From the cell containing the given text, extract its center point as (X, Y) coordinate. 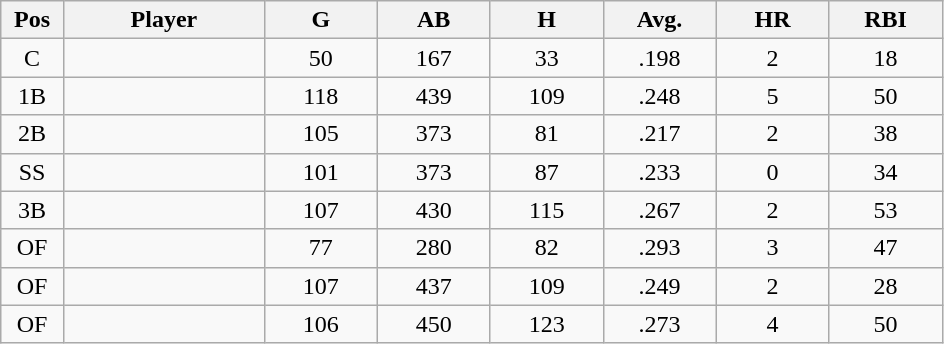
106 (320, 324)
HR (772, 20)
Avg. (660, 20)
450 (434, 324)
5 (772, 96)
Pos (32, 20)
38 (886, 134)
118 (320, 96)
280 (434, 248)
Player (164, 20)
105 (320, 134)
.217 (660, 134)
87 (546, 172)
33 (546, 58)
2B (32, 134)
167 (434, 58)
3B (32, 210)
0 (772, 172)
.293 (660, 248)
81 (546, 134)
1B (32, 96)
H (546, 20)
.249 (660, 286)
123 (546, 324)
G (320, 20)
28 (886, 286)
4 (772, 324)
430 (434, 210)
SS (32, 172)
RBI (886, 20)
439 (434, 96)
.248 (660, 96)
C (32, 58)
.233 (660, 172)
82 (546, 248)
.273 (660, 324)
3 (772, 248)
34 (886, 172)
115 (546, 210)
AB (434, 20)
18 (886, 58)
.198 (660, 58)
437 (434, 286)
53 (886, 210)
.267 (660, 210)
47 (886, 248)
101 (320, 172)
77 (320, 248)
